Output the [x, y] coordinate of the center of the cell containing the given text.  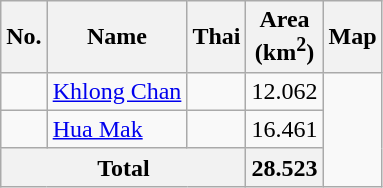
Area(km2) [284, 37]
Total [124, 167]
28.523 [284, 167]
No. [24, 37]
Map [352, 37]
Khlong Chan [117, 91]
12.062 [284, 91]
16.461 [284, 129]
Hua Mak [117, 129]
Thai [216, 37]
Name [117, 37]
